Capture the cell that displays the provided text and extract its [X, Y] central coordinate. 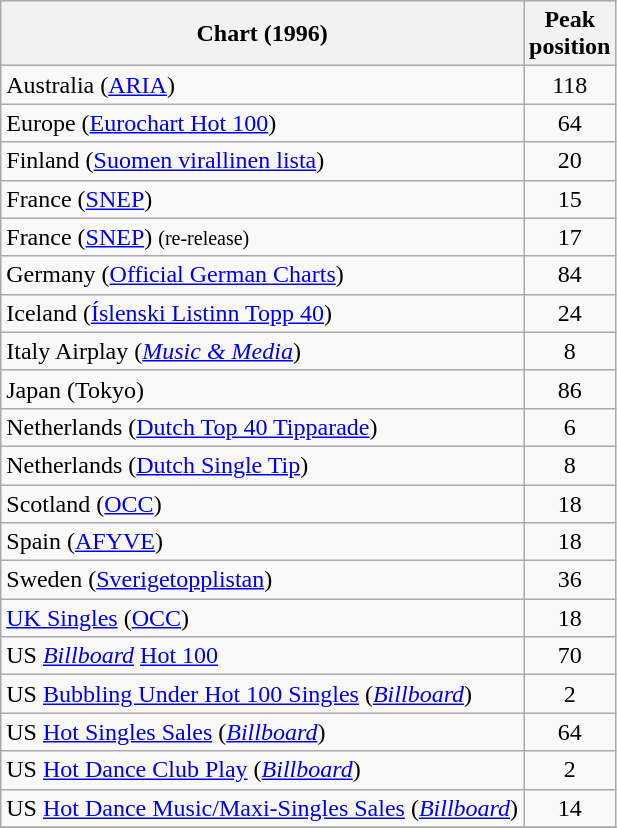
15 [570, 199]
Scotland (OCC) [262, 503]
Australia (ARIA) [262, 85]
84 [570, 275]
Chart (1996) [262, 34]
US Billboard Hot 100 [262, 656]
France (SNEP) (re-release) [262, 237]
Sweden (Sverigetopplistan) [262, 580]
Japan (Tokyo) [262, 389]
Netherlands (Dutch Single Tip) [262, 465]
Peakposition [570, 34]
Netherlands (Dutch Top 40 Tipparade) [262, 427]
France (SNEP) [262, 199]
Italy Airplay (Music & Media) [262, 351]
US Hot Singles Sales (Billboard) [262, 732]
Spain (AFYVE) [262, 542]
US Hot Dance Music/Maxi-Singles Sales (Billboard) [262, 808]
Finland (Suomen virallinen lista) [262, 161]
Iceland (Íslenski Listinn Topp 40) [262, 313]
118 [570, 85]
24 [570, 313]
20 [570, 161]
17 [570, 237]
US Bubbling Under Hot 100 Singles (Billboard) [262, 694]
70 [570, 656]
Europe (Eurochart Hot 100) [262, 123]
86 [570, 389]
UK Singles (OCC) [262, 618]
6 [570, 427]
US Hot Dance Club Play (Billboard) [262, 770]
14 [570, 808]
Germany (Official German Charts) [262, 275]
36 [570, 580]
